Scan for the cell matching the given text and deliver its (X, Y) coordinate at center. 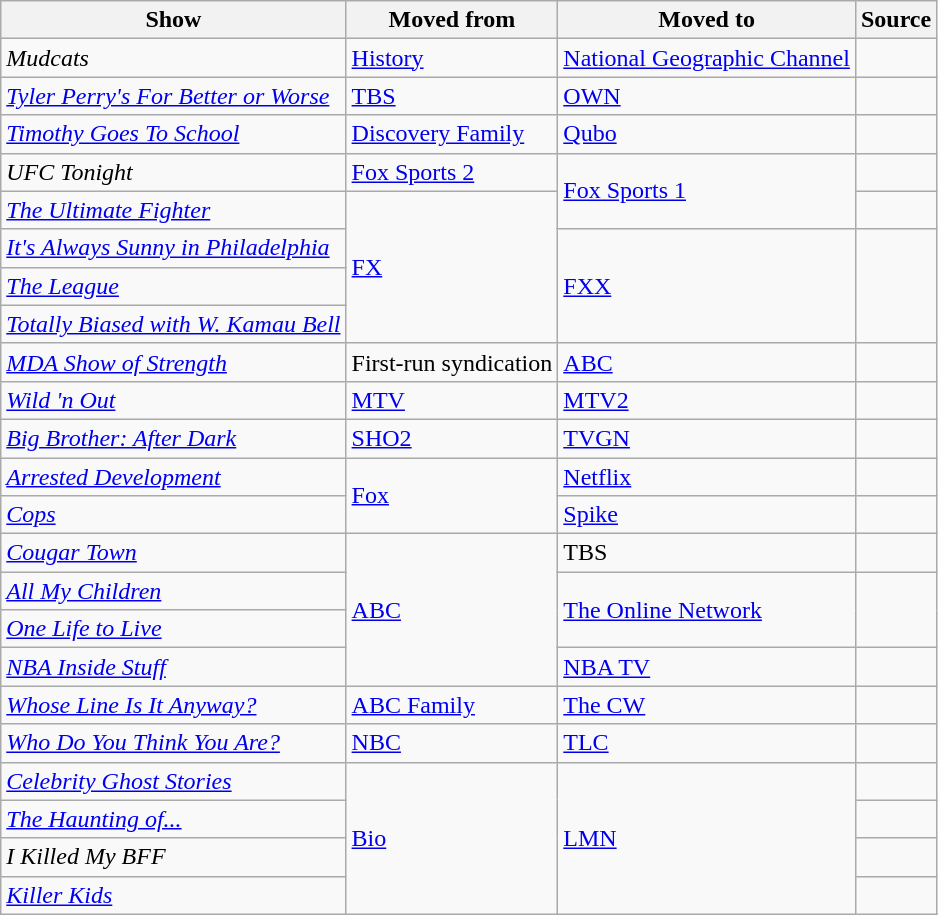
ABC Family (452, 705)
Cops (174, 515)
UFC Tonight (174, 172)
Fox (452, 496)
OWN (707, 96)
TLC (707, 743)
Celebrity Ghost Stories (174, 781)
FX (452, 267)
NBC (452, 743)
MTV (452, 400)
It's Always Sunny in Philadelphia (174, 248)
SHO2 (452, 438)
Totally Biased with W. Kamau Bell (174, 324)
Netflix (707, 477)
One Life to Live (174, 629)
Spike (707, 515)
National Geographic Channel (707, 58)
I Killed My BFF (174, 857)
Tyler Perry's For Better or Worse (174, 96)
MTV2 (707, 400)
Timothy Goes To School (174, 134)
Qubo (707, 134)
Big Brother: After Dark (174, 438)
Killer Kids (174, 895)
The CW (707, 705)
Moved from (452, 20)
First-run syndication (452, 362)
History (452, 58)
Mudcats (174, 58)
Bio (452, 838)
The Ultimate Fighter (174, 210)
Show (174, 20)
The League (174, 286)
All My Children (174, 591)
Wild 'n Out (174, 400)
Discovery Family (452, 134)
TVGN (707, 438)
NBA Inside Stuff (174, 667)
FXX (707, 286)
NBA TV (707, 667)
Arrested Development (174, 477)
The Haunting of... (174, 819)
The Online Network (707, 610)
Who Do You Think You Are? (174, 743)
Source (896, 20)
Cougar Town (174, 553)
MDA Show of Strength (174, 362)
Moved to (707, 20)
Fox Sports 1 (707, 191)
Fox Sports 2 (452, 172)
Whose Line Is It Anyway? (174, 705)
LMN (707, 838)
